Extract the (X, Y) coordinate from the center of the cell holding the provided text.  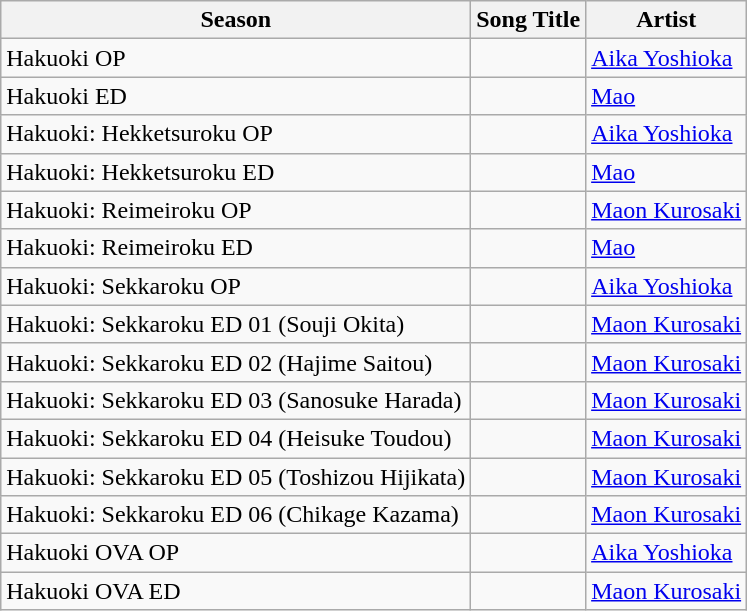
Hakuoki: Sekkaroku ED 01 (Souji Okita) (236, 324)
Hakuoki: Hekketsuroku ED (236, 172)
Hakuoki: Sekkaroku ED 06 (Chikage Kazama) (236, 515)
Artist (666, 20)
Hakuoki: Sekkaroku ED 05 (Toshizou Hijikata) (236, 477)
Song Title (528, 20)
Hakuoki OVA OP (236, 553)
Season (236, 20)
Hakuoki ED (236, 96)
Hakuoki: Sekkaroku OP (236, 286)
Hakuoki: Hekketsuroku OP (236, 134)
Hakuoki: Sekkaroku ED 04 (Heisuke Toudou) (236, 438)
Hakuoki: Sekkaroku ED 03 (Sanosuke Harada) (236, 400)
Hakuoki OVA ED (236, 591)
Hakuoki OP (236, 58)
Hakuoki: Reimeiroku OP (236, 210)
Hakuoki: Sekkaroku ED 02 (Hajime Saitou) (236, 362)
Hakuoki: Reimeiroku ED (236, 248)
